Capture the cell that displays the provided text and extract its (X, Y) central coordinate. 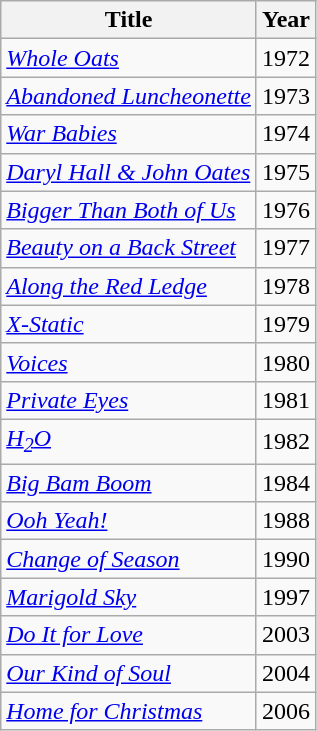
Whole Oats (129, 58)
Change of Season (129, 559)
1997 (286, 597)
1981 (286, 400)
Bigger Than Both of Us (129, 210)
Title (129, 20)
1990 (286, 559)
1977 (286, 248)
1972 (286, 58)
Big Bam Boom (129, 483)
Beauty on a Back Street (129, 248)
Our Kind of Soul (129, 673)
H2O (129, 441)
Year (286, 20)
X-Static (129, 324)
1984 (286, 483)
Along the Red Ledge (129, 286)
Do It for Love (129, 635)
1974 (286, 134)
Ooh Yeah! (129, 521)
Home for Christmas (129, 711)
1973 (286, 96)
Daryl Hall & John Oates (129, 172)
2003 (286, 635)
1979 (286, 324)
1975 (286, 172)
2006 (286, 711)
1980 (286, 362)
Voices (129, 362)
1982 (286, 441)
2004 (286, 673)
1976 (286, 210)
1988 (286, 521)
Abandoned Luncheonette (129, 96)
War Babies (129, 134)
Marigold Sky (129, 597)
1978 (286, 286)
Private Eyes (129, 400)
